Identify which cell holds the provided text, then report its [X, Y] central coordinate. 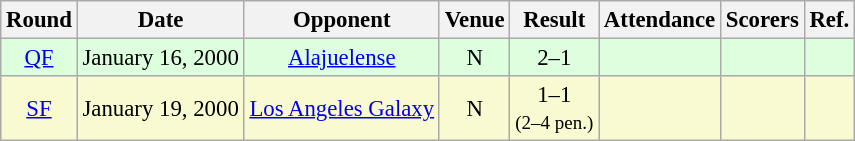
Ref. [829, 20]
Alajuelense [342, 58]
Scorers [763, 20]
SF [39, 108]
1–1(2–4 pen.) [554, 108]
January 19, 2000 [160, 108]
Los Angeles Galaxy [342, 108]
Attendance [660, 20]
Result [554, 20]
January 16, 2000 [160, 58]
2–1 [554, 58]
Venue [474, 20]
Date [160, 20]
QF [39, 58]
Round [39, 20]
Opponent [342, 20]
